Extract the (X, Y) coordinate from the center of the cell holding the provided text.  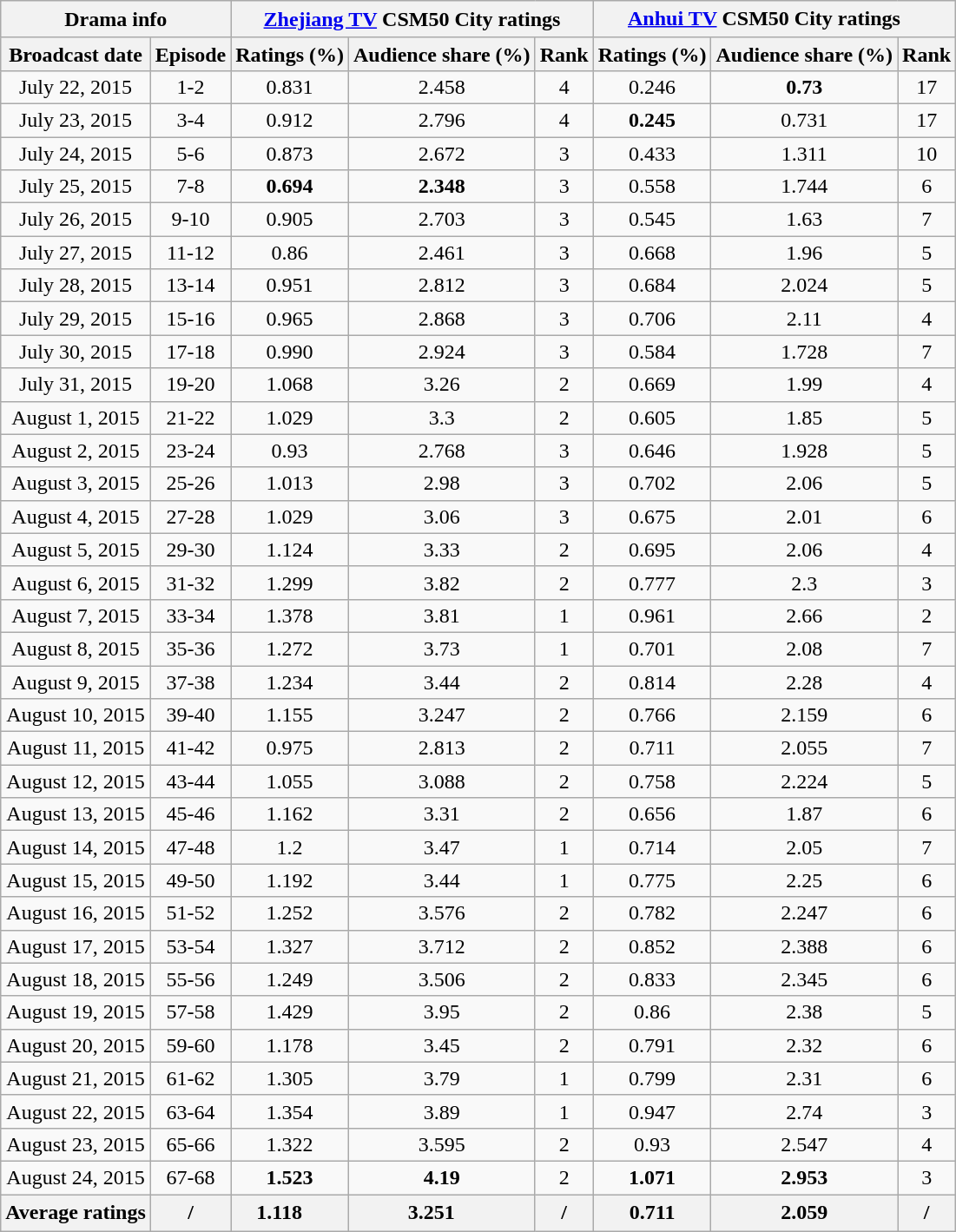
27-28 (190, 517)
0.775 (652, 880)
63-64 (190, 1111)
August 23, 2015 (76, 1144)
1.249 (290, 979)
3.33 (441, 550)
5-6 (190, 154)
37-38 (190, 682)
2.547 (804, 1144)
2.024 (804, 286)
0.990 (290, 352)
1.99 (804, 385)
1.013 (290, 484)
2.28 (804, 682)
Episode (190, 54)
0.852 (652, 946)
1.928 (804, 451)
July 25, 2015 (76, 187)
3.82 (441, 583)
August 17, 2015 (76, 946)
1.234 (290, 682)
August 11, 2015 (76, 748)
15-16 (190, 319)
23-24 (190, 451)
3.45 (441, 1045)
3.73 (441, 649)
0.656 (652, 814)
August 14, 2015 (76, 847)
9-10 (190, 220)
3.47 (441, 847)
1.523 (290, 1177)
0.951 (290, 286)
3.506 (441, 979)
August 1, 2015 (76, 418)
July 26, 2015 (76, 220)
47-48 (190, 847)
1.322 (290, 1144)
2.11 (804, 319)
July 31, 2015 (76, 385)
1.96 (804, 253)
Drama info (116, 19)
0.701 (652, 649)
49-50 (190, 880)
0.731 (804, 120)
3.31 (441, 814)
2.224 (804, 781)
3.95 (441, 1012)
2.31 (804, 1078)
1.192 (290, 880)
1.299 (290, 583)
25-26 (190, 484)
August 19, 2015 (76, 1012)
1.2 (290, 847)
1-2 (190, 87)
3.712 (441, 946)
55-56 (190, 979)
1.178 (290, 1045)
2.953 (804, 1177)
3.89 (441, 1111)
August 8, 2015 (76, 649)
2.059 (804, 1214)
0.702 (652, 484)
3.06 (441, 517)
0.668 (652, 253)
July 24, 2015 (76, 154)
3.088 (441, 781)
3.81 (441, 616)
1.272 (290, 649)
0.545 (652, 220)
2.672 (441, 154)
2.3 (804, 583)
57-58 (190, 1012)
39-40 (190, 715)
3.251 (441, 1214)
3.595 (441, 1144)
0.73 (804, 87)
59-60 (190, 1045)
2.055 (804, 748)
Broadcast date (76, 54)
Anhui TV CSM50 City ratings (775, 19)
0.684 (652, 286)
29-30 (190, 550)
August 12, 2015 (76, 781)
Average ratings (76, 1214)
1.429 (290, 1012)
0.873 (290, 154)
August 21, 2015 (76, 1078)
3.79 (441, 1078)
19-20 (190, 385)
41-42 (190, 748)
11-12 (190, 253)
2.247 (804, 913)
2.66 (804, 616)
1.068 (290, 385)
0.714 (652, 847)
1.162 (290, 814)
July 29, 2015 (76, 319)
13-14 (190, 286)
0.694 (290, 187)
0.782 (652, 913)
0.433 (652, 154)
1.85 (804, 418)
1.378 (290, 616)
July 27, 2015 (76, 253)
July 22, 2015 (76, 87)
0.246 (652, 87)
0.791 (652, 1045)
0.912 (290, 120)
August 13, 2015 (76, 814)
2.796 (441, 120)
10 (927, 154)
1.055 (290, 781)
0.675 (652, 517)
0.965 (290, 319)
0.646 (652, 451)
17-18 (190, 352)
2.38 (804, 1012)
August 15, 2015 (76, 880)
0.558 (652, 187)
July 23, 2015 (76, 120)
43-44 (190, 781)
August 5, 2015 (76, 550)
1.63 (804, 220)
2.01 (804, 517)
Zhejiang TV CSM50 City ratings (412, 19)
21-22 (190, 418)
1.124 (290, 550)
0.766 (652, 715)
0.961 (652, 616)
1.252 (290, 913)
2.348 (441, 187)
0.905 (290, 220)
2.868 (441, 319)
August 2, 2015 (76, 451)
3.3 (441, 418)
33-34 (190, 616)
3-4 (190, 120)
2.345 (804, 979)
August 6, 2015 (76, 583)
2.05 (804, 847)
61-62 (190, 1078)
31-32 (190, 583)
3.247 (441, 715)
3.26 (441, 385)
August 20, 2015 (76, 1045)
July 30, 2015 (76, 352)
35-36 (190, 649)
1.071 (652, 1177)
1.155 (290, 715)
0.947 (652, 1111)
August 9, 2015 (76, 682)
1.327 (290, 946)
0.245 (652, 120)
2.461 (441, 253)
0.584 (652, 352)
August 16, 2015 (76, 913)
0.695 (652, 550)
1.744 (804, 187)
August 10, 2015 (76, 715)
1.87 (804, 814)
0.777 (652, 583)
1.354 (290, 1111)
0.814 (652, 682)
2.812 (441, 286)
2.388 (804, 946)
August 7, 2015 (76, 616)
2.98 (441, 484)
August 18, 2015 (76, 979)
1.305 (290, 1078)
August 22, 2015 (76, 1111)
7-8 (190, 187)
1.118 (290, 1214)
65-66 (190, 1144)
2.74 (804, 1111)
4.19 (441, 1177)
53-54 (190, 946)
2.768 (441, 451)
August 24, 2015 (76, 1177)
August 3, 2015 (76, 484)
2.458 (441, 87)
0.833 (652, 979)
0.605 (652, 418)
0.831 (290, 87)
2.813 (441, 748)
1.311 (804, 154)
2.32 (804, 1045)
August 4, 2015 (76, 517)
51-52 (190, 913)
2.703 (441, 220)
0.669 (652, 385)
0.975 (290, 748)
45-46 (190, 814)
67-68 (190, 1177)
July 28, 2015 (76, 286)
0.799 (652, 1078)
2.924 (441, 352)
0.758 (652, 781)
0.706 (652, 319)
2.25 (804, 880)
1.728 (804, 352)
2.159 (804, 715)
3.576 (441, 913)
2.08 (804, 649)
